Determine the (x, y) coordinate at the center of the cell enclosing the given text.  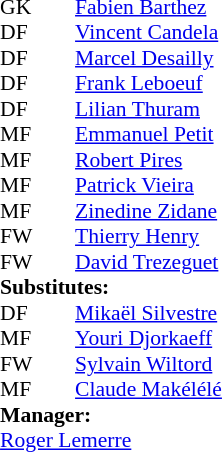
Patrick Vieira (148, 185)
Youri Djorkaeff (148, 339)
Emmanuel Petit (148, 135)
Robert Pires (148, 160)
David Trezeguet (148, 262)
Vincent Candela (148, 33)
Lilian Thuram (148, 109)
Mikaël Silvestre (148, 313)
Marcel Desailly (148, 58)
Frank Leboeuf (148, 83)
Zinedine Zidane (148, 211)
Thierry Henry (148, 237)
Substitutes: (111, 287)
Manager: (111, 415)
Sylvain Wiltord (148, 364)
Claude Makélélé (148, 389)
